Search for the cell housing the specified text and yield its [x, y] center coordinate. 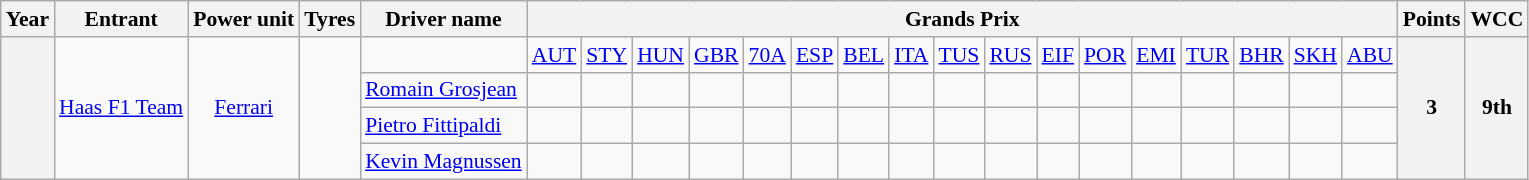
Driver name [444, 19]
Power unit [244, 19]
RUS [1010, 55]
Entrant [121, 19]
ESP [814, 55]
TUR [1208, 55]
AUT [554, 55]
GBR [716, 55]
SKH [1316, 55]
STY [606, 55]
Year [28, 19]
Haas F1 Team [121, 108]
HUN [660, 55]
ABU [1370, 55]
3 [1432, 108]
Ferrari [244, 108]
Points [1432, 19]
BEL [864, 55]
Kevin Magnussen [444, 162]
ITA [911, 55]
Tyres [330, 19]
POR [1105, 55]
EMI [1156, 55]
70A [768, 55]
Grands Prix [962, 19]
Pietro Fittipaldi [444, 126]
9th [1496, 108]
Romain Grosjean [444, 90]
TUS [958, 55]
EIF [1058, 55]
BHR [1262, 55]
WCC [1496, 19]
